Detect which cell encompasses the target text, then output its [x, y] center coordinate. 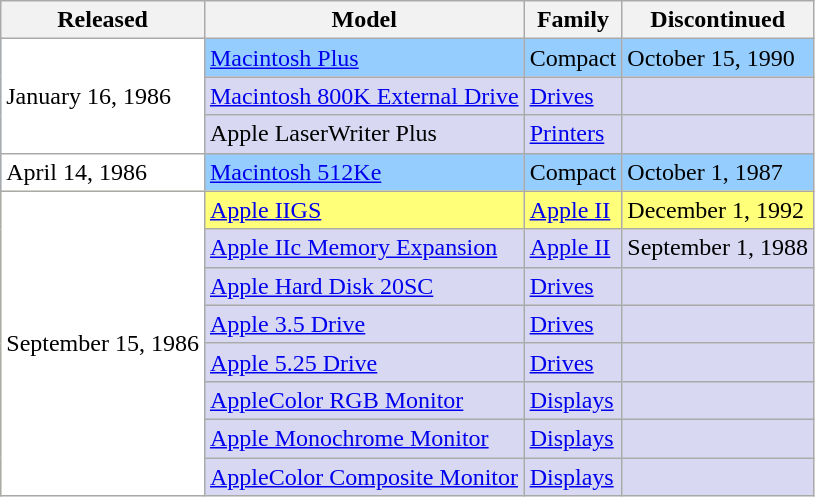
AppleColor Composite Monitor [364, 477]
January 16, 1986 [103, 96]
Macintosh 800K External Drive [364, 96]
Apple Monochrome Monitor [364, 438]
September 1, 1988 [718, 248]
Printers [573, 134]
October 1, 1987 [718, 172]
October 15, 1990 [718, 58]
December 1, 1992 [718, 210]
Family [573, 20]
Model [364, 20]
Macintosh 512Ke [364, 172]
Macintosh Plus [364, 58]
September 15, 1986 [103, 343]
April 14, 1986 [103, 172]
Apple IIc Memory Expansion [364, 248]
Apple 3.5 Drive [364, 324]
Released [103, 20]
AppleColor RGB Monitor [364, 400]
Discontinued [718, 20]
Apple 5.25 Drive [364, 362]
Apple Hard Disk 20SC [364, 286]
Apple LaserWriter Plus [364, 134]
Apple IIGS [364, 210]
